Capture the cell that displays the provided text and extract its [x, y] central coordinate. 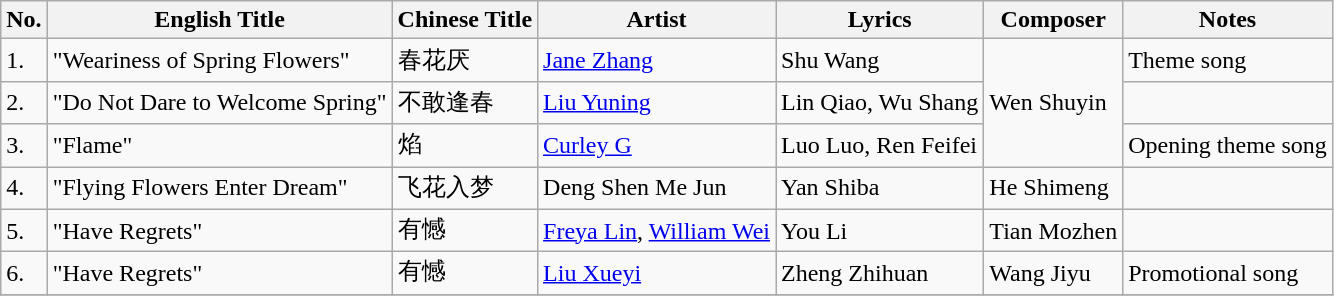
You Li [880, 230]
春花厌 [465, 60]
Deng Shen Me Jun [657, 188]
飞花入梦 [465, 188]
Lyrics [880, 20]
"Weariness of Spring Flowers" [220, 60]
Liu Yuning [657, 102]
Yan Shiba [880, 188]
焰 [465, 146]
6. [24, 274]
Wen Shuyin [1054, 103]
1. [24, 60]
Luo Luo, Ren Feifei [880, 146]
English Title [220, 20]
Notes [1228, 20]
Freya Lin, William Wei [657, 230]
Theme song [1228, 60]
Zheng Zhihuan [880, 274]
Liu Xueyi [657, 274]
No. [24, 20]
Shu Wang [880, 60]
"Flame" [220, 146]
Opening theme song [1228, 146]
Artist [657, 20]
Curley G [657, 146]
Tian Mozhen [1054, 230]
Chinese Title [465, 20]
2. [24, 102]
Promotional song [1228, 274]
He Shimeng [1054, 188]
不敢逢春 [465, 102]
"Do Not Dare to Welcome Spring" [220, 102]
3. [24, 146]
Wang Jiyu [1054, 274]
Lin Qiao, Wu Shang [880, 102]
"Flying Flowers Enter Dream" [220, 188]
Composer [1054, 20]
4. [24, 188]
Jane Zhang [657, 60]
5. [24, 230]
